Identify which cell holds the provided text, then report its [x, y] central coordinate. 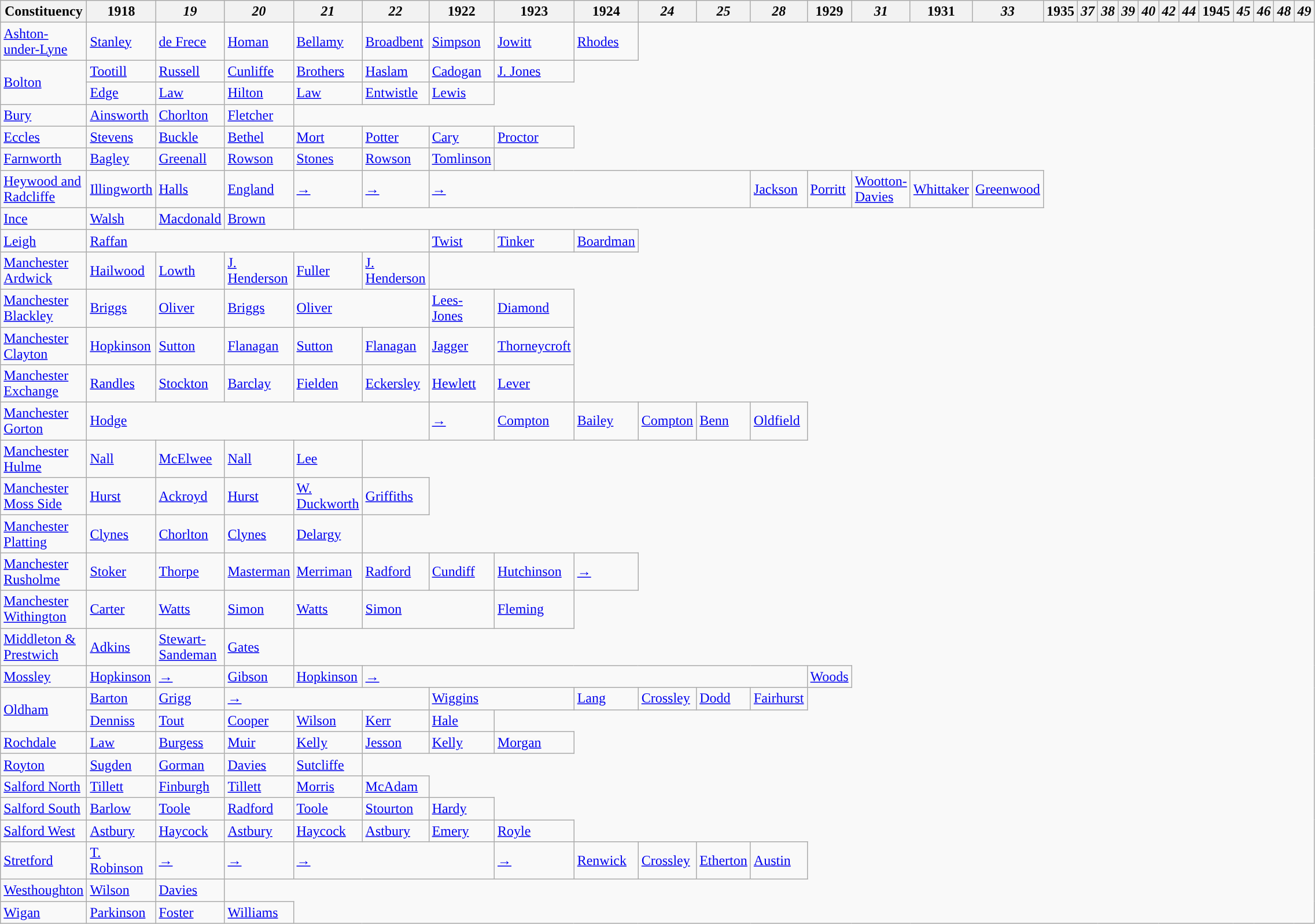
Raffan [258, 241]
Lowth [190, 271]
Jowitt [534, 42]
Adkins [121, 646]
Wiggins [501, 698]
1923 [534, 12]
1922 [462, 12]
Salford North [44, 786]
Lewis [462, 93]
Cadogan [462, 71]
Halls [190, 189]
Etherton [724, 860]
28 [779, 12]
Stoker [121, 571]
Manchester Exchange [44, 384]
Barton [121, 698]
Hutchinson [534, 571]
Ainsworth [121, 115]
Illingworth [121, 189]
Cundiff [462, 571]
Manchester Ardwick [44, 271]
22 [396, 12]
Homan [259, 42]
Tout [190, 720]
Fletcher [259, 115]
Edge [121, 93]
49 [1304, 12]
Diamond [534, 308]
J. Jones [534, 71]
Manchester Hulme [44, 459]
Buckle [190, 137]
Brothers [327, 71]
Fairhurst [779, 698]
Manchester Withington [44, 609]
Royton [44, 764]
W. Duckworth [327, 496]
Westhoughton [44, 890]
Potter [396, 137]
Masterman [259, 571]
1931 [941, 12]
Delargy [327, 534]
de Frece [190, 42]
Barclay [259, 384]
Mossley [44, 677]
Parkinson [121, 912]
Proctor [534, 137]
Benn [724, 421]
1935 [1060, 12]
Russell [190, 71]
Fielden [327, 384]
Manchester Clayton [44, 346]
Constituency [44, 12]
Gorman [190, 764]
Hardy [462, 808]
Lever [534, 384]
Hale [462, 720]
Whittaker [941, 189]
Stones [327, 159]
Entwistle [396, 93]
Brown [259, 219]
Stourton [396, 808]
31 [881, 12]
Lee [327, 459]
Bagley [121, 159]
1945 [1216, 12]
Stretford [44, 860]
Sutcliffe [327, 764]
Barlow [121, 808]
42 [1169, 12]
Kerr [396, 720]
Ashton-under-Lyne [44, 42]
Cunliffe [259, 71]
Haslam [396, 71]
McElwee [190, 459]
Royle [534, 831]
Jagger [462, 346]
Hilton [259, 93]
Cary [462, 137]
Hewlett [462, 384]
T. Robinson [121, 860]
Austin [779, 860]
46 [1264, 12]
Lees-Jones [462, 308]
Salford West [44, 831]
Griffiths [396, 496]
Thorneycroft [534, 346]
Ackroyd [190, 496]
Greenall [190, 159]
Hailwood [121, 271]
Farnworth [44, 159]
Walsh [121, 219]
Porritt [830, 189]
Morris [327, 786]
Leigh [44, 241]
Manchester Moss Side [44, 496]
Tinker [534, 241]
45 [1244, 12]
Greenwood [1008, 189]
Eccles [44, 137]
Thorpe [190, 571]
Stanley [121, 42]
Stevens [121, 137]
Manchester Platting [44, 534]
Stockton [190, 384]
48 [1284, 12]
21 [327, 12]
Renwick [606, 860]
Tootill [121, 71]
Bellamy [327, 42]
McAdam [396, 786]
Foster [190, 912]
Bailey [606, 421]
Twist [462, 241]
38 [1107, 12]
Salford South [44, 808]
Muir [259, 742]
England [259, 189]
Tomlinson [462, 159]
Wigan [44, 912]
20 [259, 12]
Manchester Blackley [44, 308]
Emery [462, 831]
Jackson [779, 189]
Oldham [44, 709]
Woods [830, 677]
Lang [606, 698]
37 [1088, 12]
Burgess [190, 742]
Bethel [259, 137]
1918 [121, 12]
Denniss [121, 720]
Simpson [462, 42]
33 [1008, 12]
1929 [830, 12]
Macdonald [190, 219]
Oldfield [779, 421]
Williams [259, 912]
Bolton [44, 82]
Randles [121, 384]
19 [190, 12]
Heywood and Radcliffe [44, 189]
Cooper [259, 720]
Rhodes [606, 42]
Ince [44, 219]
Fleming [534, 609]
Wootton-Davies [881, 189]
Dodd [724, 698]
Eckersley [396, 384]
44 [1189, 12]
Mort [327, 137]
Gates [259, 646]
Grigg [190, 698]
Morgan [534, 742]
Carter [121, 609]
Manchester Gorton [44, 421]
1924 [606, 12]
Gibson [259, 677]
25 [724, 12]
Jesson [396, 742]
Manchester Rusholme [44, 571]
Stewart-Sandeman [190, 646]
39 [1128, 12]
24 [667, 12]
40 [1149, 12]
Fuller [327, 271]
Rochdale [44, 742]
Hodge [258, 421]
Broadbent [396, 42]
Bury [44, 115]
Middleton & Prestwich [44, 646]
Finburgh [190, 786]
Merriman [327, 571]
Boardman [606, 241]
Sugden [121, 764]
